For the text-containing cell, return its midpoint in (X, Y) coordinate format. 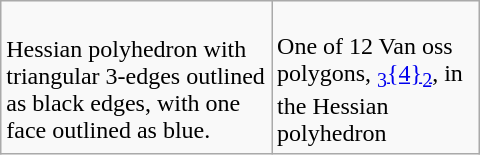
Hessian polyhedron with triangular 3-edges outlined as black edges, with one face outlined as blue. (136, 77)
One of 12 Van oss polygons, 3{4}2, in the Hessian polyhedron (376, 77)
